Pinpoint the cell where the given text exists, returning its (X, Y) midpoint coordinate. 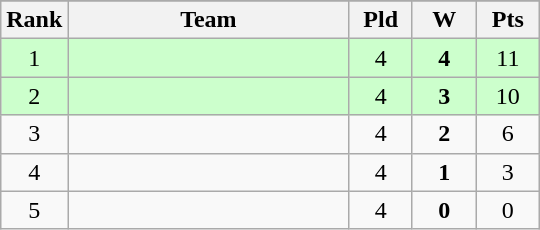
Team (208, 20)
Pts (508, 20)
10 (508, 96)
Pld (381, 20)
W (444, 20)
11 (508, 58)
Rank (34, 20)
6 (508, 134)
5 (34, 210)
